Identify which cell holds the provided text, then report its (x, y) central coordinate. 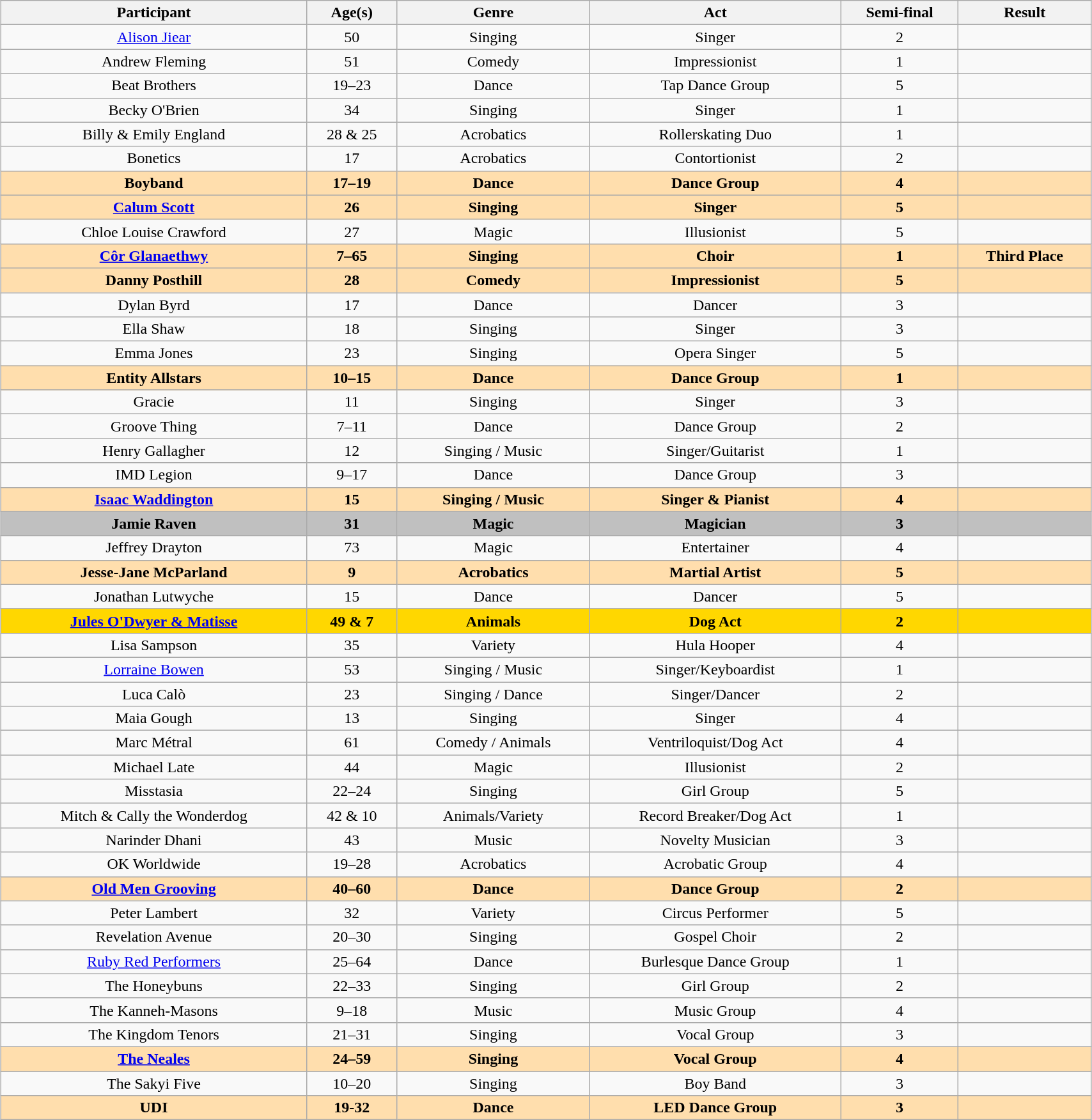
Singer & Pianist (715, 499)
19-32 (352, 1108)
Misstasia (154, 791)
Jesse-Jane McParland (154, 572)
Isaac Waddington (154, 499)
The Honeybuns (154, 986)
Magician (715, 524)
19–23 (352, 86)
Chloe Louise Crawford (154, 231)
Gracie (154, 402)
Ventriloquist/Dog Act (715, 743)
49 & 7 (352, 621)
43 (352, 840)
Animals/Variety (494, 816)
7–65 (352, 256)
Contortionist (715, 159)
Hula Hooper (715, 645)
35 (352, 645)
Lorraine Bowen (154, 669)
Michael Late (154, 767)
9–18 (352, 1010)
Jonathan Lutwyche (154, 596)
50 (352, 37)
Emma Jones (154, 354)
Maia Gough (154, 719)
Luca Calò (154, 694)
61 (352, 743)
53 (352, 669)
73 (352, 548)
22–33 (352, 986)
Music Group (715, 1010)
40–60 (352, 889)
42 & 10 (352, 816)
Martial Artist (715, 572)
12 (352, 451)
Tap Dance Group (715, 86)
Groove Thing (154, 426)
9 (352, 572)
Circus Performer (715, 913)
Semi-final (899, 13)
Genre (494, 13)
Dog Act (715, 621)
17–19 (352, 183)
Result (1025, 13)
26 (352, 207)
10–15 (352, 378)
7–11 (352, 426)
Singer/Keyboardist (715, 669)
IMD Legion (154, 475)
22–24 (352, 791)
LED Dance Group (715, 1108)
Bonetics (154, 159)
28 & 25 (352, 134)
Peter Lambert (154, 913)
Comedy / Animals (494, 743)
Entity Allstars (154, 378)
10–20 (352, 1084)
Age(s) (352, 13)
Jules O'Dwyer & Matisse (154, 621)
Danny Posthill (154, 280)
34 (352, 110)
Alison Jiear (154, 37)
Becky O'Brien (154, 110)
Narinder Dhani (154, 840)
Jeffrey Drayton (154, 548)
Calum Scott (154, 207)
Lisa Sampson (154, 645)
Burlesque Dance Group (715, 961)
32 (352, 913)
Animals (494, 621)
Singer/Dancer (715, 694)
28 (352, 280)
Billy & Emily England (154, 134)
31 (352, 524)
Revelation Avenue (154, 937)
Participant (154, 13)
Beat Brothers (154, 86)
18 (352, 329)
Boy Band (715, 1084)
25–64 (352, 961)
11 (352, 402)
Third Place (1025, 256)
Opera Singer (715, 354)
9–17 (352, 475)
Old Men Grooving (154, 889)
Côr Glanaethwy (154, 256)
Entertainer (715, 548)
Ruby Red Performers (154, 961)
Choir (715, 256)
Marc Métral (154, 743)
UDI (154, 1108)
13 (352, 719)
The Kingdom Tenors (154, 1034)
Boyband (154, 183)
Singing / Dance (494, 694)
Record Breaker/Dog Act (715, 816)
Dylan Byrd (154, 305)
The Sakyi Five (154, 1084)
Gospel Choir (715, 937)
Novelty Musician (715, 840)
Henry Gallagher (154, 451)
Andrew Fleming (154, 61)
Ella Shaw (154, 329)
Acrobatic Group (715, 864)
The Kanneh-Masons (154, 1010)
Jamie Raven (154, 524)
Singer/Guitarist (715, 451)
Mitch & Cally the Wonderdog (154, 816)
Act (715, 13)
20–30 (352, 937)
OK Worldwide (154, 864)
44 (352, 767)
21–31 (352, 1034)
Rollerskating Duo (715, 134)
24–59 (352, 1059)
51 (352, 61)
27 (352, 231)
19–28 (352, 864)
The Neales (154, 1059)
